Provide the (X, Y) coordinate of the cell's center where the given text is located.  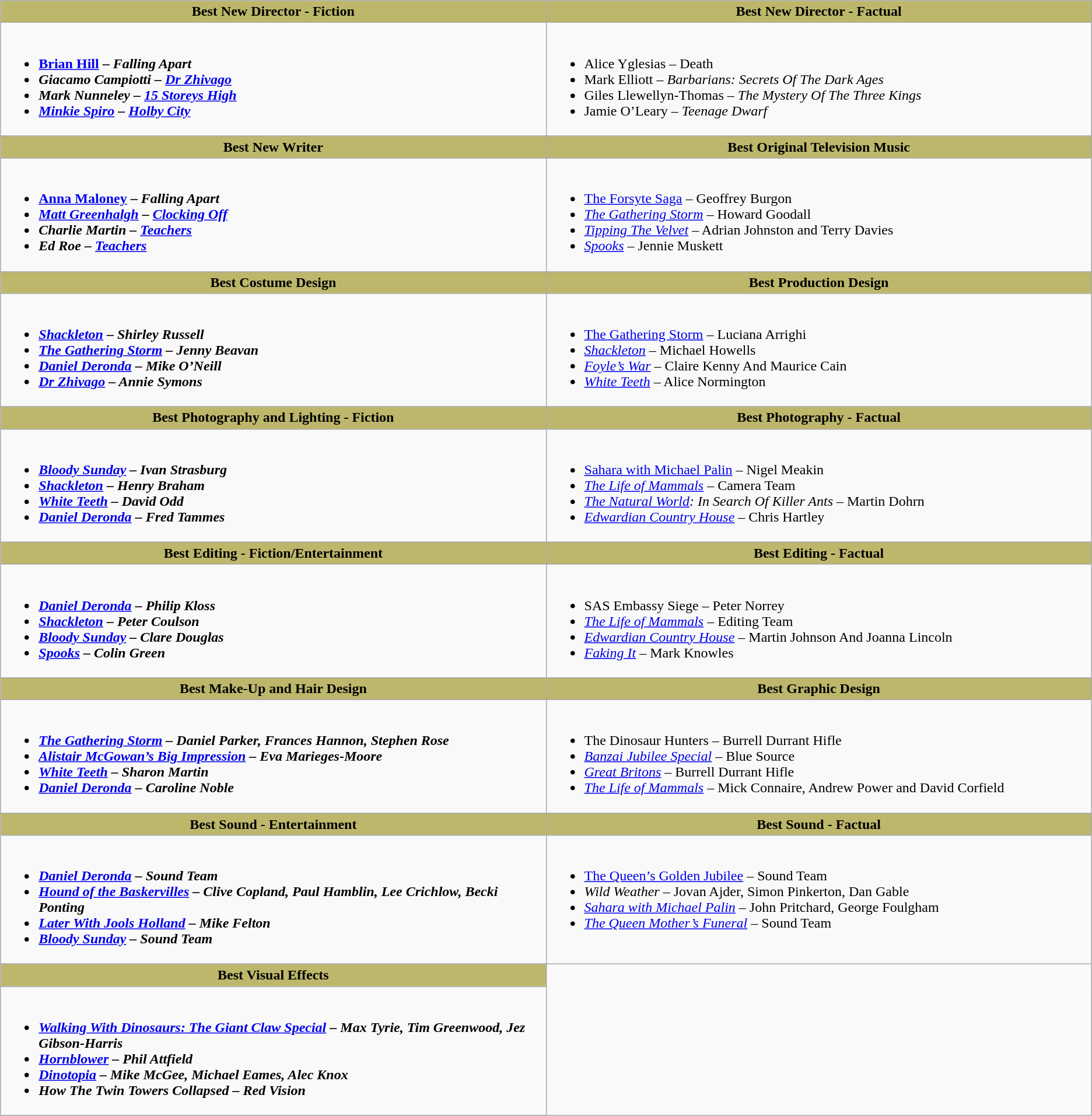
Shackleton – Shirley RussellThe Gathering Storm – Jenny BeavanDaniel Deronda – Mike O’NeillDr Zhivago – Annie Symons (273, 350)
Best Photography and Lighting - Fiction (273, 418)
Best Costume Design (273, 282)
Best Sound - Entertainment (273, 824)
Best Editing - Fiction/Entertainment (273, 553)
Best Make-Up and Hair Design (273, 688)
Best New Writer (273, 147)
Best Graphic Design (819, 688)
SAS Embassy Siege – Peter NorreyThe Life of Mammals – Editing TeamEdwardian Country House – Martin Johnson And Joanna LincolnFaking It – Mark Knowles (819, 621)
Daniel Deronda – Philip KlossShackleton – Peter CoulsonBloody Sunday – Clare DouglasSpooks – Colin Green (273, 621)
Best Visual Effects (273, 975)
Best Photography - Factual (819, 418)
Best Production Design (819, 282)
Best Original Television Music (819, 147)
The Gathering Storm – Luciana ArrighiShackleton – Michael HowellsFoyle’s War – Claire Kenny And Maurice CainWhite Teeth – Alice Normington (819, 350)
The Forsyte Saga – Geoffrey BurgonThe Gathering Storm – Howard GoodallTipping The Velvet – Adrian Johnston and Terry DaviesSpooks – Jennie Muskett (819, 215)
Anna Maloney – Falling ApartMatt Greenhalgh – Clocking OffCharlie Martin – TeachersEd Roe – Teachers (273, 215)
Best Sound - Factual (819, 824)
Brian Hill – Falling ApartGiacamo Campiotti – Dr ZhivagoMark Nunneley – 15 Storeys HighMinkie Spiro – Holby City (273, 79)
Bloody Sunday – Ivan StrasburgShackleton – Henry BrahamWhite Teeth – David OddDaniel Deronda – Fred Tammes (273, 485)
Best New Director - Factual (819, 12)
Best New Director - Fiction (273, 12)
Best Editing - Factual (819, 553)
